Identify which cell holds the provided text, then report its [X, Y] central coordinate. 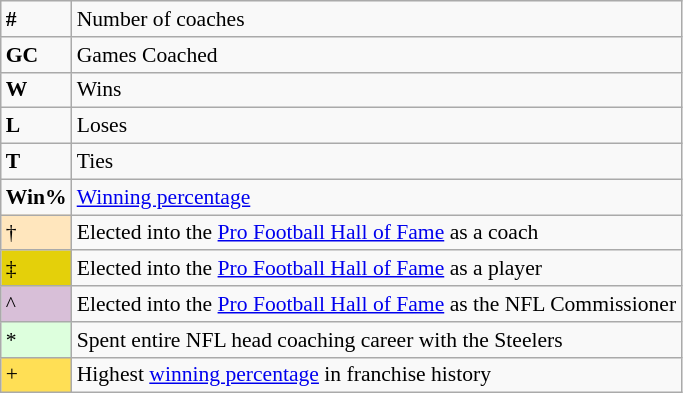
Winning percentage [376, 197]
Games Coached [376, 55]
+ [36, 375]
Elected into the Pro Football Hall of Fame as a player [376, 269]
† [36, 233]
^ [36, 304]
Elected into the Pro Football Hall of Fame as the NFL Commissioner [376, 304]
Wins [376, 90]
Win% [36, 197]
Elected into the Pro Football Hall of Fame as a coach [376, 233]
* [36, 340]
L [36, 126]
Spent entire NFL head coaching career with the Steelers [376, 340]
GC [36, 55]
T [36, 162]
W [36, 90]
Ties [376, 162]
‡ [36, 269]
Highest winning percentage in franchise history [376, 375]
Loses [376, 126]
Number of coaches [376, 19]
# [36, 19]
